Identify which cell holds the provided text, then report its (X, Y) central coordinate. 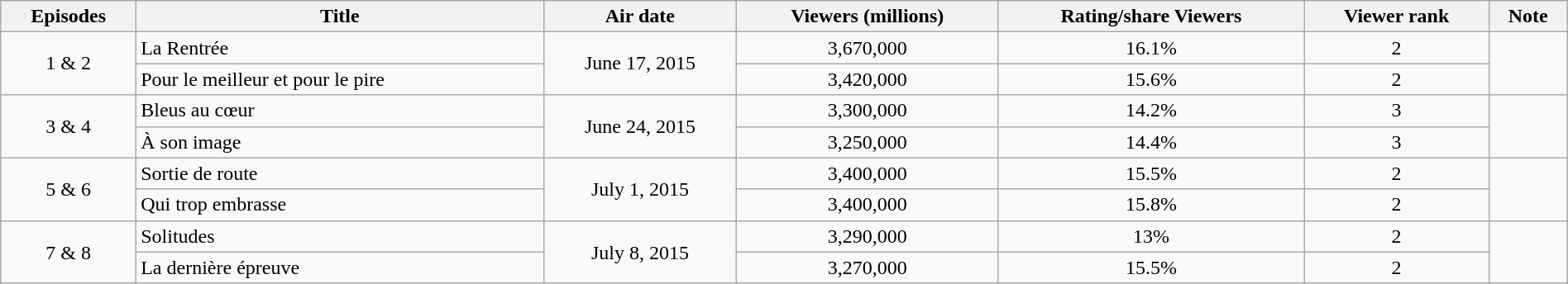
Solitudes (340, 236)
Pour le meilleur et pour le pire (340, 79)
Rating/share Viewers (1151, 17)
5 & 6 (69, 189)
Bleus au cœur (340, 111)
Episodes (69, 17)
La Rentrée (340, 48)
1 & 2 (69, 64)
Viewers (millions) (868, 17)
À son image (340, 142)
3,670,000 (868, 48)
3 & 4 (69, 126)
Sortie de route (340, 173)
3,250,000 (868, 142)
Qui trop embrasse (340, 205)
Note (1528, 17)
13% (1151, 236)
15.8% (1151, 205)
14.2% (1151, 111)
July 1, 2015 (640, 189)
14.4% (1151, 142)
7 & 8 (69, 252)
3,300,000 (868, 111)
Viewer rank (1396, 17)
July 8, 2015 (640, 252)
Air date (640, 17)
16.1% (1151, 48)
La dernière épreuve (340, 267)
15.6% (1151, 79)
June 17, 2015 (640, 64)
Title (340, 17)
June 24, 2015 (640, 126)
3,290,000 (868, 236)
3,420,000 (868, 79)
3,270,000 (868, 267)
